Pinpoint the cell where the given text exists, returning its (x, y) midpoint coordinate. 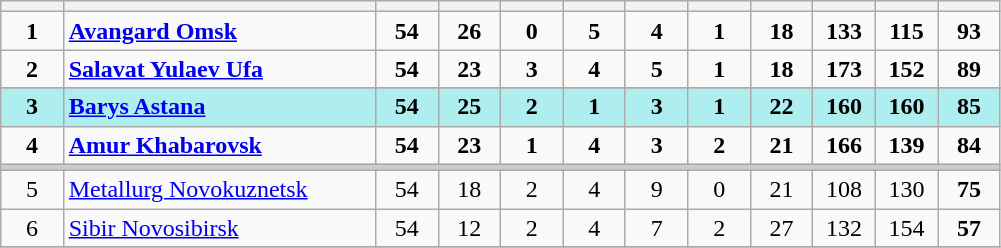
84 (970, 145)
7 (656, 228)
9 (656, 190)
93 (970, 31)
173 (844, 69)
Barys Astana (219, 107)
Salavat Yulaev Ufa (219, 69)
115 (906, 31)
130 (906, 190)
154 (906, 228)
152 (906, 69)
26 (469, 31)
108 (844, 190)
132 (844, 228)
25 (469, 107)
85 (970, 107)
166 (844, 145)
22 (781, 107)
Sibir Novosibirsk (219, 228)
75 (970, 190)
139 (906, 145)
Avangard Omsk (219, 31)
57 (970, 228)
12 (469, 228)
Metallurg Novokuznetsk (219, 190)
89 (970, 69)
27 (781, 228)
133 (844, 31)
6 (32, 228)
Amur Khabarovsk (219, 145)
